Search for the cell housing the specified text and yield its [x, y] center coordinate. 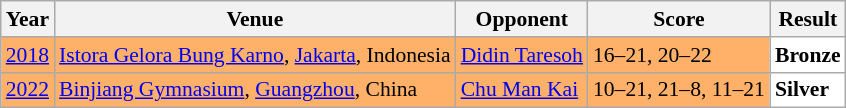
Opponent [522, 19]
Bronze [808, 55]
Result [808, 19]
Venue [255, 19]
16–21, 20–22 [679, 55]
Silver [808, 90]
Chu Man Kai [522, 90]
10–21, 21–8, 11–21 [679, 90]
Score [679, 19]
Didin Taresoh [522, 55]
2022 [28, 90]
Year [28, 19]
Binjiang Gymnasium, Guangzhou, China [255, 90]
Istora Gelora Bung Karno, Jakarta, Indonesia [255, 55]
2018 [28, 55]
